Output the [X, Y] coordinate of the center of the cell containing the given text.  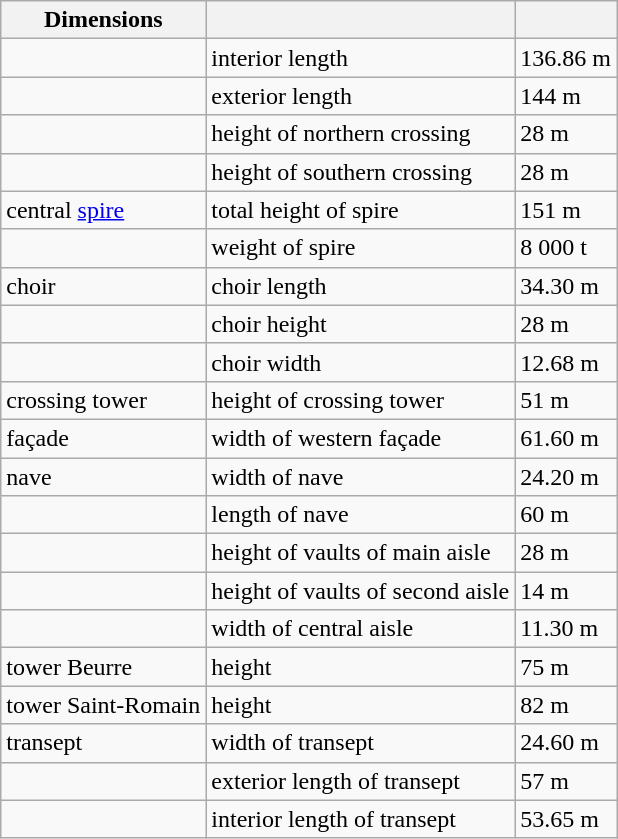
136.86 m [566, 58]
total height of spire [360, 210]
exterior length of transept [360, 781]
central spire [104, 210]
12.68 m [566, 362]
height of southern crossing [360, 172]
Dimensions [104, 20]
height of vaults of main aisle [360, 553]
51 m [566, 400]
width of western façade [360, 438]
exterior length [360, 96]
crossing tower [104, 400]
75 m [566, 667]
34.30 m [566, 286]
choir length [360, 286]
60 m [566, 515]
61.60 m [566, 438]
weight of spire [360, 248]
width of central aisle [360, 629]
choir [104, 286]
height of northern crossing [360, 134]
width of nave [360, 477]
interior length of transept [360, 819]
24.60 m [566, 743]
height of vaults of second aisle [360, 591]
height of crossing tower [360, 400]
11.30 m [566, 629]
57 m [566, 781]
53.65 m [566, 819]
144 m [566, 96]
24.20 m [566, 477]
façade [104, 438]
length of nave [360, 515]
choir height [360, 324]
14 m [566, 591]
nave [104, 477]
tower Saint-Romain [104, 705]
choir width [360, 362]
tower Beurre [104, 667]
transept [104, 743]
width of transept [360, 743]
interior length [360, 58]
8 000 t [566, 248]
82 m [566, 705]
151 m [566, 210]
